For the text-containing cell, return its midpoint in (X, Y) coordinate format. 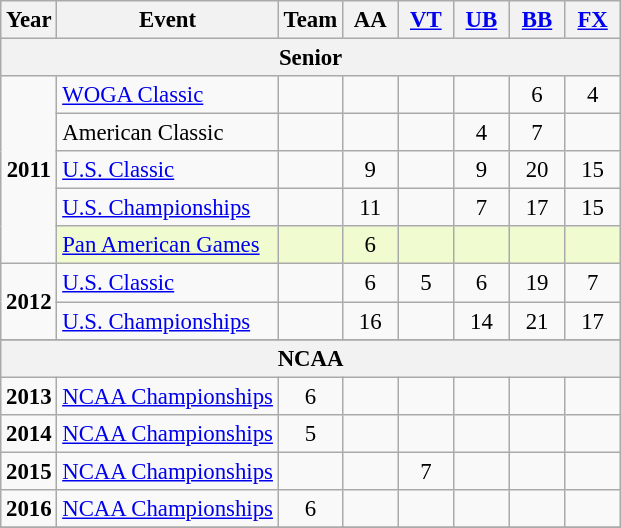
2013 (29, 396)
AA (370, 20)
16 (370, 321)
2015 (29, 471)
2014 (29, 433)
Pan American Games (168, 245)
Senior (311, 58)
14 (482, 321)
VT (426, 20)
2011 (29, 170)
Year (29, 20)
UB (482, 20)
19 (537, 283)
FX (593, 20)
NCAA (311, 358)
20 (537, 170)
WOGA Classic (168, 95)
Team (310, 20)
BB (537, 20)
21 (537, 321)
11 (370, 208)
Event (168, 20)
American Classic (168, 133)
2012 (29, 302)
2016 (29, 509)
